Capture the cell that displays the provided text and extract its [X, Y] central coordinate. 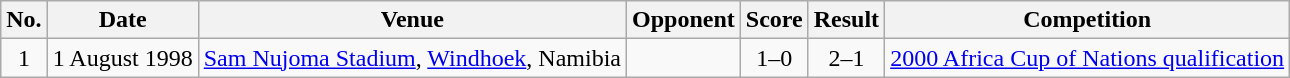
1–0 [774, 58]
Competition [1088, 20]
Date [122, 20]
Sam Nujoma Stadium, Windhoek, Namibia [412, 58]
Venue [412, 20]
2000 Africa Cup of Nations qualification [1088, 58]
Opponent [684, 20]
2–1 [846, 58]
1 August 1998 [122, 58]
Result [846, 20]
No. [24, 20]
1 [24, 58]
Score [774, 20]
